Output the (X, Y) coordinate of the center of the cell containing the given text.  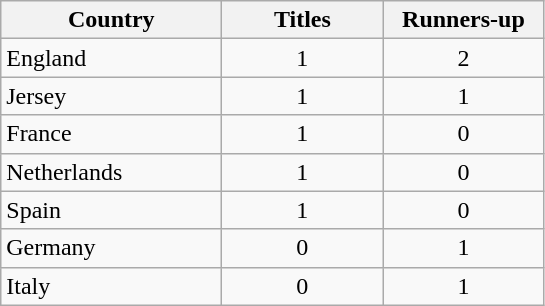
Country (112, 20)
Spain (112, 210)
2 (464, 58)
Germany (112, 248)
England (112, 58)
Italy (112, 286)
Jersey (112, 96)
Netherlands (112, 172)
France (112, 134)
Titles (302, 20)
Runners-up (464, 20)
